For the text-containing cell, return its midpoint in (X, Y) coordinate format. 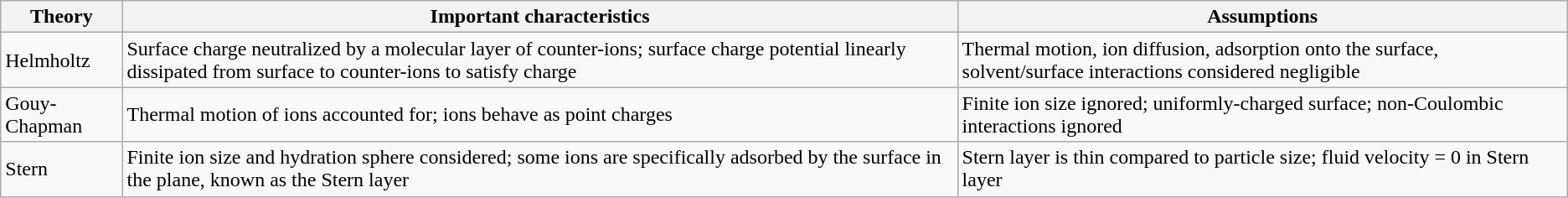
Helmholtz (62, 60)
Thermal motion, ion diffusion, adsorption onto the surface, solvent/surface interactions considered negligible (1262, 60)
Stern layer is thin compared to particle size; fluid velocity = 0 in Stern layer (1262, 169)
Theory (62, 17)
Finite ion size ignored; uniformly-charged surface; non-Coulombic interactions ignored (1262, 114)
Assumptions (1262, 17)
Stern (62, 169)
Important characteristics (539, 17)
Finite ion size and hydration sphere considered; some ions are specifically adsorbed by the surface in the plane, known as the Stern layer (539, 169)
Thermal motion of ions accounted for; ions behave as point charges (539, 114)
Gouy-Chapman (62, 114)
